Identify which cell holds the provided text, then report its [x, y] central coordinate. 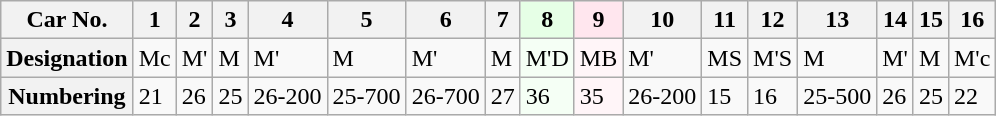
7 [502, 20]
13 [838, 20]
M'S [773, 58]
MS [725, 58]
14 [896, 20]
M'c [972, 58]
1 [154, 20]
36 [547, 96]
MB [598, 58]
5 [366, 20]
M'D [547, 58]
21 [154, 96]
Numbering [67, 96]
26-700 [446, 96]
22 [972, 96]
10 [662, 20]
35 [598, 96]
Designation [67, 58]
25-700 [366, 96]
12 [773, 20]
2 [194, 20]
27 [502, 96]
9 [598, 20]
11 [725, 20]
Mc [154, 58]
25-500 [838, 96]
3 [230, 20]
6 [446, 20]
Car No. [67, 20]
4 [288, 20]
8 [547, 20]
